For the text-containing cell, return its midpoint in [X, Y] coordinate format. 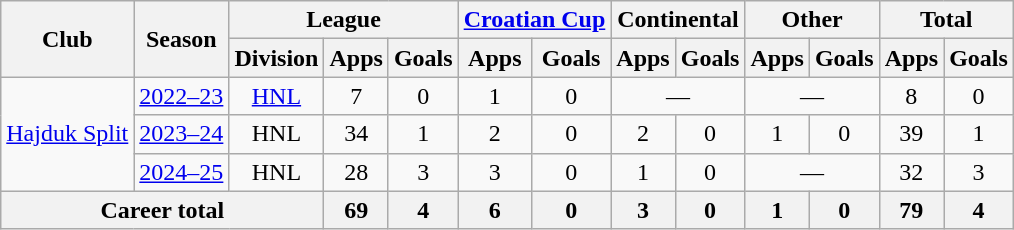
Total [946, 20]
2023–24 [182, 134]
39 [911, 134]
Other [812, 20]
2022–23 [182, 96]
Continental [678, 20]
2024–25 [182, 172]
69 [356, 210]
79 [911, 210]
28 [356, 172]
32 [911, 172]
34 [356, 134]
8 [911, 96]
Career total [162, 210]
6 [494, 210]
7 [356, 96]
Croatian Cup [534, 20]
Club [68, 39]
Division [276, 58]
Season [182, 39]
League [344, 20]
Hajduk Split [68, 134]
